From the cell containing the given text, extract its center point as [x, y] coordinate. 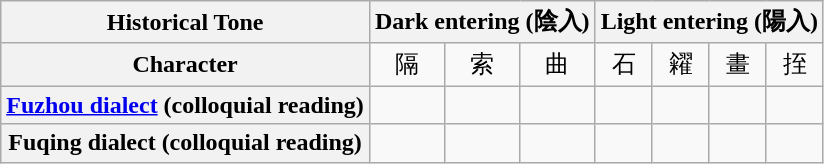
Fuqing dialect (colloquial reading) [186, 143]
曲 [558, 64]
Light entering (陽入) [709, 22]
石 [624, 64]
隔 [406, 64]
Dark entering (陰入) [482, 22]
Fuzhou dialect (colloquial reading) [186, 105]
畫 [738, 64]
糴 [680, 64]
挃 [794, 64]
索 [482, 64]
Character [186, 64]
Historical Tone [186, 22]
